Locate the cell with the specified text and output its (x, y) center coordinate. 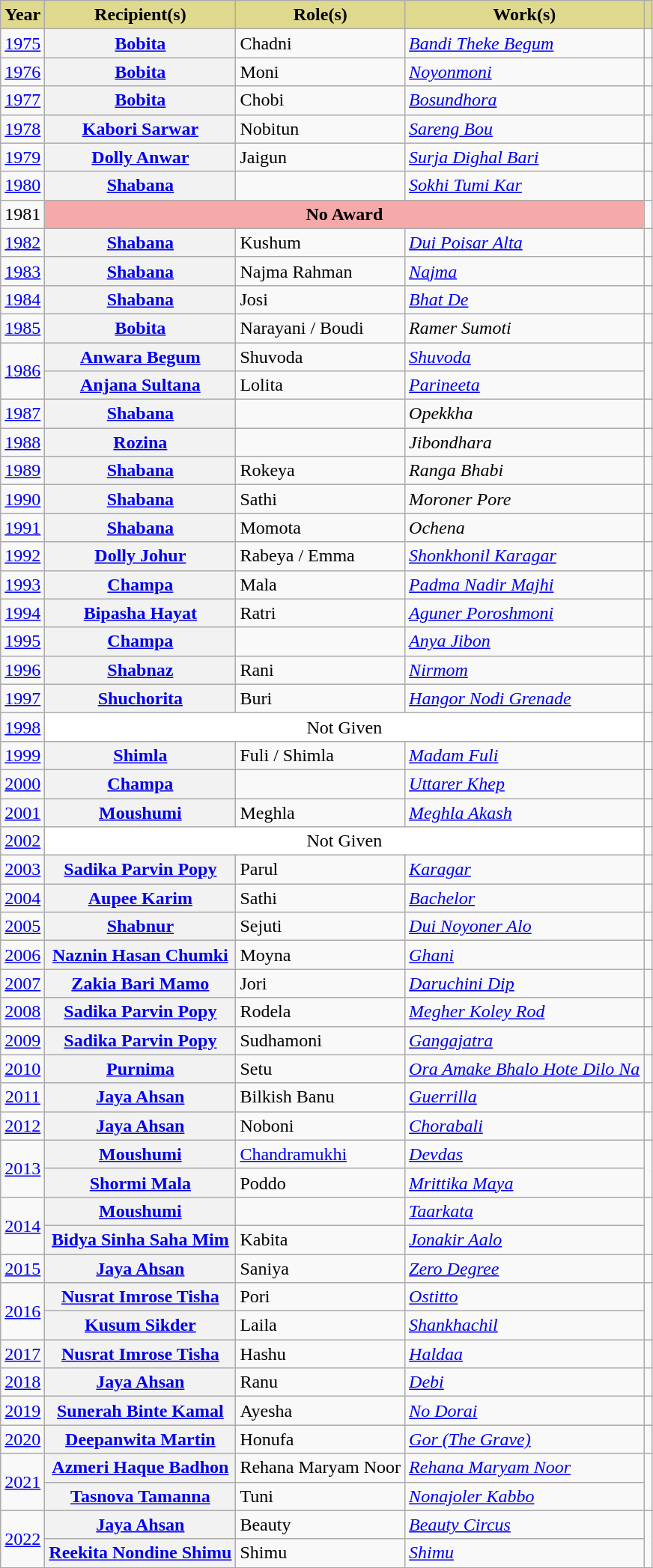
Saniya (321, 1269)
1988 (22, 442)
1990 (22, 499)
1980 (22, 186)
Setu (321, 1069)
Bachelor (524, 898)
Ayesha (321, 1411)
1999 (22, 755)
Shormi Mala (141, 1183)
Bhat De (524, 299)
Dolly Johur (141, 556)
2018 (22, 1382)
Taarkata (524, 1211)
2000 (22, 784)
2005 (22, 927)
Josi (321, 299)
2007 (22, 983)
Kabita (321, 1239)
Rabeya / Emma (321, 556)
Dui Noyoner Alo (524, 927)
Recipient(s) (141, 15)
1989 (22, 471)
1985 (22, 328)
Azmeri Haque Badhon (141, 1468)
1991 (22, 528)
Jonakir Aalo (524, 1239)
Nonajoler Kabbo (524, 1496)
Nirmom (524, 670)
Shuchorita (141, 698)
Rokeya (321, 471)
Bandi Theke Begum (524, 43)
Megher Koley Rod (524, 1012)
No Award (344, 214)
1982 (22, 242)
1981 (22, 214)
Haldaa (524, 1354)
Chorabali (524, 1126)
1986 (22, 371)
Nobitun (321, 129)
Naznin Hasan Chumki (141, 955)
1976 (22, 72)
1993 (22, 585)
Parul (321, 870)
Sareng Bou (524, 129)
Meghla (321, 812)
1978 (22, 129)
Buri (321, 698)
2014 (22, 1225)
Jori (321, 983)
Fuli / Shimla (321, 755)
2015 (22, 1269)
Rodela (321, 1012)
1992 (22, 556)
Bosundhora (524, 100)
Hashu (321, 1354)
Shabnur (141, 927)
2021 (22, 1482)
Najma Rahman (321, 271)
Lolita (321, 385)
Shankhachil (524, 1326)
Ramer Sumoti (524, 328)
Noboni (321, 1126)
1977 (22, 100)
Dolly Anwar (141, 157)
Anwara Begum (141, 357)
Jaigun (321, 157)
Parineeta (524, 385)
1987 (22, 414)
Uttarer Khep (524, 784)
Shimla (141, 755)
Gangajatra (524, 1040)
Beauty (321, 1525)
Sunerah Binte Kamal (141, 1411)
Aguner Poroshmoni (524, 613)
Ostitto (524, 1297)
Ora Amake Bhalo Hote Dilo Na (524, 1069)
Ghani (524, 955)
1979 (22, 157)
Pori (321, 1297)
Honufa (321, 1439)
Tuni (321, 1496)
Mrittika Maya (524, 1183)
2004 (22, 898)
Ranga Bhabi (524, 471)
Aupee Karim (141, 898)
Role(s) (321, 15)
Opekkha (524, 414)
2019 (22, 1411)
Kusum Sikder (141, 1326)
Dui Poisar Alta (524, 242)
1975 (22, 43)
Sudhamoni (321, 1040)
2020 (22, 1439)
Guerrilla (524, 1097)
Bilkish Banu (321, 1097)
2002 (22, 841)
Moni (321, 72)
Chadni (321, 43)
Anjana Sultana (141, 385)
Shabnaz (141, 670)
Kushum (321, 242)
Rozina (141, 442)
Kabori Sarwar (141, 129)
Anya Jibon (524, 641)
Debi (524, 1382)
Ratri (321, 613)
1996 (22, 670)
Narayani / Boudi (321, 328)
Sejuti (321, 927)
Surja Dighal Bari (524, 157)
2008 (22, 1012)
Year (22, 15)
2017 (22, 1354)
Tasnova Tamanna (141, 1496)
Zakia Bari Mamo (141, 983)
Rani (321, 670)
2013 (22, 1168)
Bipasha Hayat (141, 613)
Ranu (321, 1382)
Devdas (524, 1154)
1995 (22, 641)
Laila (321, 1326)
1984 (22, 299)
Poddo (321, 1183)
Gor (The Grave) (524, 1439)
2006 (22, 955)
Chobi (321, 100)
1983 (22, 271)
Bidya Sinha Saha Mim (141, 1239)
2001 (22, 812)
2022 (22, 1539)
Reekita Nondine Shimu (141, 1553)
2009 (22, 1040)
2011 (22, 1097)
1997 (22, 698)
Momota (321, 528)
Moyna (321, 955)
2012 (22, 1126)
Najma (524, 271)
Sokhi Tumi Kar (524, 186)
Padma Nadir Majhi (524, 585)
Shonkhonil Karagar (524, 556)
Moroner Pore (524, 499)
Work(s) (524, 15)
Mala (321, 585)
Deepanwita Martin (141, 1439)
Meghla Akash (524, 812)
2003 (22, 870)
Madam Fuli (524, 755)
Karagar (524, 870)
1994 (22, 613)
Chandramukhi (321, 1154)
2010 (22, 1069)
2016 (22, 1311)
Daruchini Dip (524, 983)
No Dorai (524, 1411)
Hangor Nodi Grenade (524, 698)
Beauty Circus (524, 1525)
Jibondhara (524, 442)
Zero Degree (524, 1269)
Ochena (524, 528)
1998 (22, 727)
Noyonmoni (524, 72)
Purnima (141, 1069)
